Identify which cell holds the provided text, then report its (x, y) central coordinate. 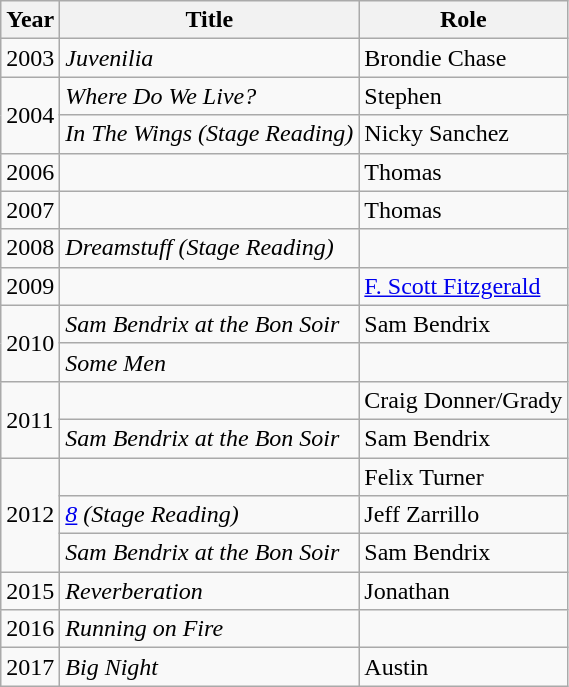
In The Wings (Stage Reading) (210, 134)
Some Men (210, 362)
8 (Stage Reading) (210, 515)
2004 (30, 115)
Dreamstuff (Stage Reading) (210, 248)
Stephen (464, 96)
Year (30, 20)
Brondie Chase (464, 58)
2015 (30, 591)
Where Do We Live? (210, 96)
2010 (30, 343)
2008 (30, 248)
Jeff Zarrillo (464, 515)
2011 (30, 419)
Reverberation (210, 591)
Role (464, 20)
2016 (30, 629)
Felix Turner (464, 477)
Running on Fire (210, 629)
Jonathan (464, 591)
F. Scott Fitzgerald (464, 286)
2007 (30, 210)
Big Night (210, 667)
Austin (464, 667)
2003 (30, 58)
2012 (30, 515)
Title (210, 20)
2017 (30, 667)
2009 (30, 286)
Craig Donner/Grady (464, 400)
Nicky Sanchez (464, 134)
Juvenilia (210, 58)
2006 (30, 172)
